Locate the cell with the specified text and output its (X, Y) center coordinate. 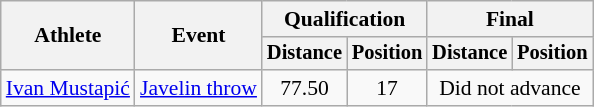
Athlete (68, 36)
77.50 (304, 88)
Final (510, 19)
Event (198, 36)
Javelin throw (198, 88)
Did not advance (510, 88)
Qualification (344, 19)
Ivan Mustapić (68, 88)
17 (387, 88)
